Output the (X, Y) coordinate of the center of the cell containing the given text.  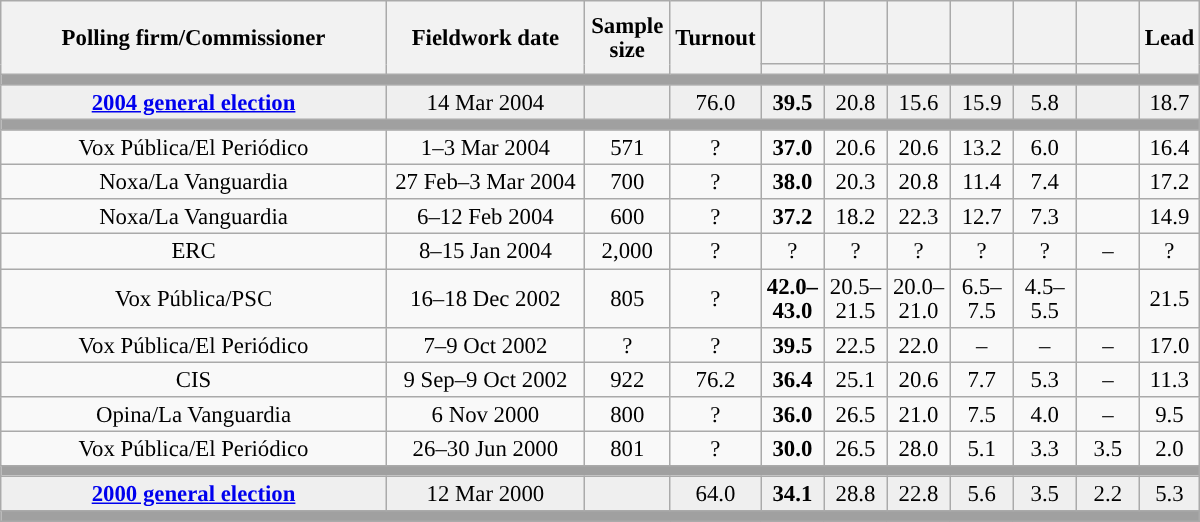
28.0 (918, 448)
21.5 (1169, 298)
6 Nov 2000 (485, 414)
18.2 (856, 218)
7.7 (982, 380)
Fieldwork date (485, 38)
2,000 (627, 252)
37.0 (792, 148)
30.0 (792, 448)
17.2 (1169, 182)
15.9 (982, 102)
11.3 (1169, 380)
14 Mar 2004 (485, 102)
13.2 (982, 148)
Opina/La Vanguardia (194, 414)
Polling firm/Commissioner (194, 38)
22.3 (918, 218)
11.4 (982, 182)
17.0 (1169, 344)
22.5 (856, 344)
5.8 (1044, 102)
7.3 (1044, 218)
22.8 (918, 494)
600 (627, 218)
1–3 Mar 2004 (485, 148)
20.3 (856, 182)
16.4 (1169, 148)
25.1 (856, 380)
CIS (194, 380)
26–30 Jun 2000 (485, 448)
21.0 (918, 414)
4.0 (1044, 414)
14.9 (1169, 218)
801 (627, 448)
5.1 (982, 448)
5.6 (982, 494)
6.5–7.5 (982, 298)
28.8 (856, 494)
6–12 Feb 2004 (485, 218)
42.0–43.0 (792, 298)
Sample size (627, 38)
9 Sep–9 Oct 2002 (485, 380)
12 Mar 2000 (485, 494)
37.2 (792, 218)
Turnout (716, 38)
2.0 (1169, 448)
36.0 (792, 414)
22.0 (918, 344)
20.0–21.0 (918, 298)
7.4 (1044, 182)
36.4 (792, 380)
76.0 (716, 102)
20.5–21.5 (856, 298)
16–18 Dec 2002 (485, 298)
4.5–5.5 (1044, 298)
18.7 (1169, 102)
27 Feb–3 Mar 2004 (485, 182)
12.7 (982, 218)
6.0 (1044, 148)
922 (627, 380)
800 (627, 414)
2.2 (1108, 494)
ERC (194, 252)
64.0 (716, 494)
571 (627, 148)
34.1 (792, 494)
2004 general election (194, 102)
9.5 (1169, 414)
7.5 (982, 414)
2000 general election (194, 494)
3.3 (1044, 448)
8–15 Jan 2004 (485, 252)
805 (627, 298)
38.0 (792, 182)
Lead (1169, 38)
15.6 (918, 102)
700 (627, 182)
76.2 (716, 380)
7–9 Oct 2002 (485, 344)
Vox Pública/PSC (194, 298)
